Detect which cell encompasses the target text, then output its [X, Y] center coordinate. 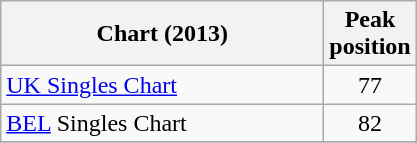
82 [370, 123]
Chart (2013) [162, 34]
BEL Singles Chart [162, 123]
Peakposition [370, 34]
UK Singles Chart [162, 85]
77 [370, 85]
